Return [x, y] of the center of cell containing provided text 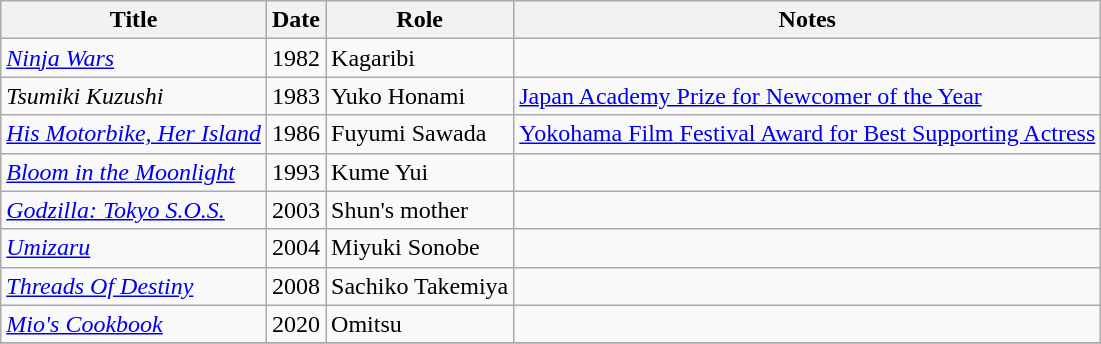
Fuyumi Sawada [420, 134]
Date [296, 20]
Umizaru [134, 248]
Yokohama Film Festival Award for Best Supporting Actress [808, 134]
Kume Yui [420, 172]
Bloom in the Moonlight [134, 172]
Role [420, 20]
Miyuki Sonobe [420, 248]
1993 [296, 172]
2020 [296, 324]
2004 [296, 248]
1982 [296, 58]
Sachiko Takemiya [420, 286]
Mio's Cookbook [134, 324]
Omitsu [420, 324]
Godzilla: Tokyo S.O.S. [134, 210]
1983 [296, 96]
Yuko Honami [420, 96]
Tsumiki Kuzushi [134, 96]
1986 [296, 134]
Kagaribi [420, 58]
Shun's mother [420, 210]
2008 [296, 286]
Threads Of Destiny [134, 286]
Ninja Wars [134, 58]
Notes [808, 20]
2003 [296, 210]
Japan Academy Prize for Newcomer of the Year [808, 96]
Title [134, 20]
His Motorbike, Her Island [134, 134]
